Identify which cell holds the provided text, then report its (x, y) central coordinate. 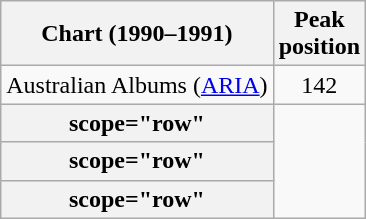
Chart (1990–1991) (137, 34)
Peakposition (319, 34)
Australian Albums (ARIA) (137, 85)
142 (319, 85)
